From the cell containing the given text, extract its center point as (X, Y) coordinate. 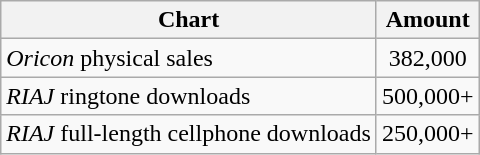
500,000+ (428, 96)
RIAJ ringtone downloads (189, 96)
Amount (428, 20)
RIAJ full-length cellphone downloads (189, 134)
250,000+ (428, 134)
Chart (189, 20)
382,000 (428, 58)
Oricon physical sales (189, 58)
